Find where the given text appears and provide that cell's center as [X, Y] coordinate. 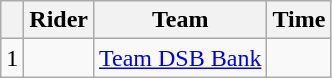
Team DSB Bank [180, 58]
1 [12, 58]
Team [180, 20]
Time [299, 20]
Rider [59, 20]
